Identify which cell holds the provided text, then report its [x, y] central coordinate. 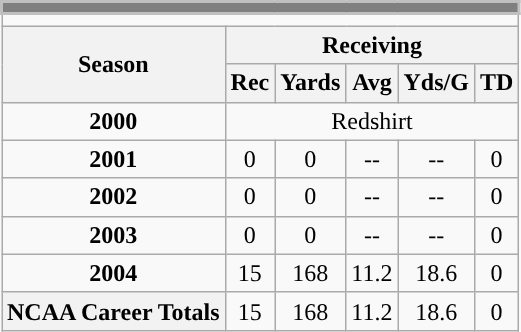
TD [496, 83]
Avg [372, 83]
Rec [250, 83]
2004 [114, 273]
2000 [114, 121]
2003 [114, 235]
NCAA Career Totals [114, 311]
2002 [114, 197]
Yds/G [436, 83]
Redshirt [372, 121]
2001 [114, 159]
Yards [310, 83]
Season [114, 64]
Receiving [372, 45]
